From the cell containing the given text, extract its center point as (X, Y) coordinate. 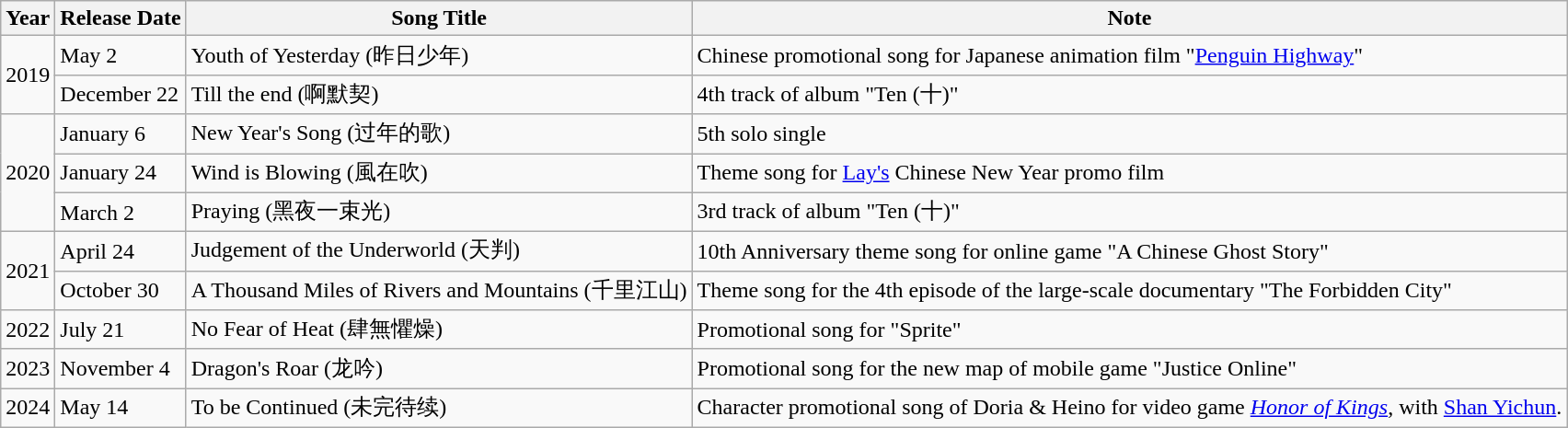
A Thousand Miles of Rivers and Mountains (千里江山) (439, 291)
2024 (28, 409)
Release Date (121, 18)
Theme song for the 4th episode of the large-scale documentary "The Forbidden City" (1130, 291)
Youth of Yesterday (昨日少年) (439, 55)
Till the end (啊默契) (439, 94)
January 6 (121, 134)
April 24 (121, 252)
No Fear of Heat (肆無懼燥) (439, 330)
July 21 (121, 330)
Note (1130, 18)
3rd track of album "Ten (十)" (1130, 212)
January 24 (121, 173)
10th Anniversary theme song for online game "A Chinese Ghost Story" (1130, 252)
To be Continued (未完待续) (439, 409)
May 14 (121, 409)
2022 (28, 330)
Year (28, 18)
4th track of album "Ten (十)" (1130, 94)
2023 (28, 368)
Wind is Blowing (風在吹) (439, 173)
May 2 (121, 55)
Theme song for Lay's Chinese New Year promo film (1130, 173)
5th solo single (1130, 134)
Praying (黑夜一束光) (439, 212)
New Year's Song (过年的歌) (439, 134)
2020 (28, 173)
Song Title (439, 18)
October 30 (121, 291)
2021 (28, 271)
Promotional song for the new map of mobile game "Justice Online" (1130, 368)
Judgement of the Underworld (天判) (439, 252)
Character promotional song of Doria & Heino for video game Honor of Kings, with Shan Yichun. (1130, 409)
March 2 (121, 212)
December 22 (121, 94)
Chinese promotional song for Japanese animation film "Penguin Highway" (1130, 55)
November 4 (121, 368)
Promotional song for "Sprite" (1130, 330)
2019 (28, 75)
Dragon's Roar (龙吟) (439, 368)
